Provide the (x, y) coordinate of the cell's center where the given text is located.  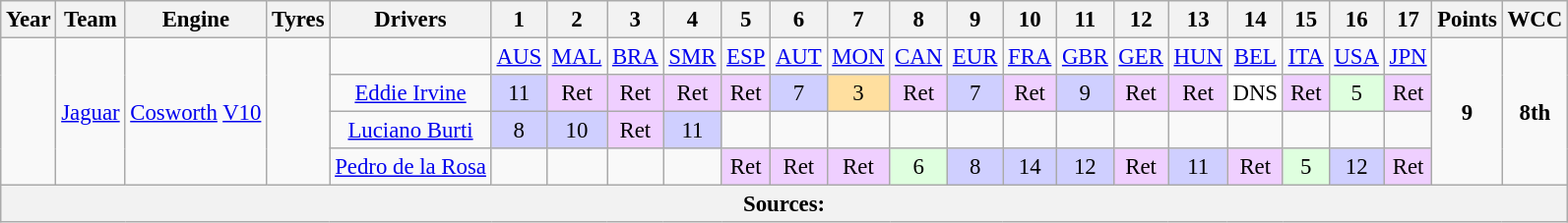
Team (91, 20)
17 (1408, 20)
Pedro de la Rosa (410, 167)
Drivers (410, 20)
Engine (196, 20)
8th (1535, 112)
Points (1467, 20)
ESP (746, 57)
2 (577, 20)
EUR (975, 57)
JPN (1408, 57)
DNS (1255, 93)
Luciano Burti (410, 131)
USA (1356, 57)
CAN (919, 57)
Eddie Irvine (410, 93)
ITA (1305, 57)
BEL (1255, 57)
FRA (1030, 57)
SMR (693, 57)
Sources: (784, 204)
13 (1198, 20)
Jaguar (91, 112)
AUS (519, 57)
MON (858, 57)
GBR (1085, 57)
MAL (577, 57)
BRA (636, 57)
16 (1356, 20)
HUN (1198, 57)
4 (693, 20)
Year (29, 20)
15 (1305, 20)
GER (1141, 57)
Cosworth V10 (196, 112)
1 (519, 20)
Tyres (298, 20)
WCC (1535, 20)
AUT (799, 57)
